Find where the given text appears and provide that cell's center as [X, Y] coordinate. 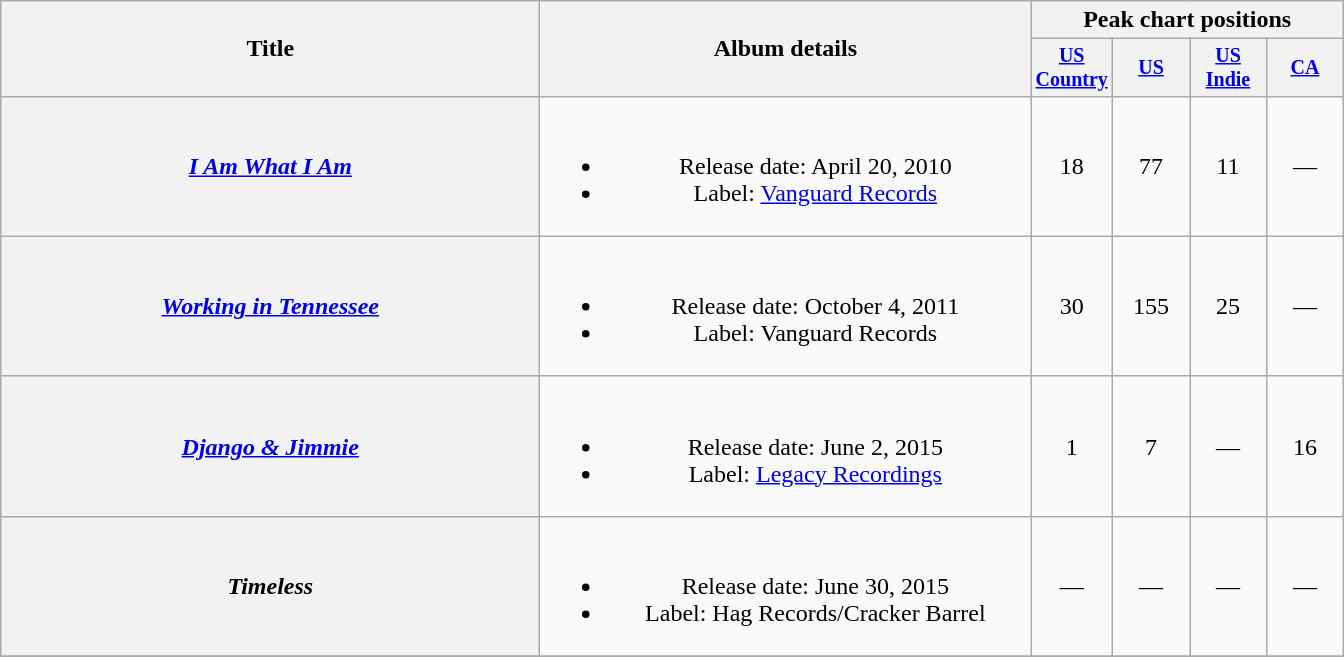
Peak chart positions [1188, 20]
Timeless [270, 586]
Release date: April 20, 2010Label: Vanguard Records [786, 166]
US Indie [1228, 68]
CA [1304, 68]
Title [270, 49]
Working in Tennessee [270, 306]
US Country [1072, 68]
I Am What I Am [270, 166]
16 [1304, 446]
Album details [786, 49]
77 [1152, 166]
11 [1228, 166]
Release date: June 30, 2015Label: Hag Records/Cracker Barrel [786, 586]
Release date: June 2, 2015Label: Legacy Recordings [786, 446]
Release date: October 4, 2011Label: Vanguard Records [786, 306]
18 [1072, 166]
155 [1152, 306]
7 [1152, 446]
Django & Jimmie [270, 446]
25 [1228, 306]
30 [1072, 306]
1 [1072, 446]
US [1152, 68]
